Output the [X, Y] coordinate of the center of the cell containing the given text.  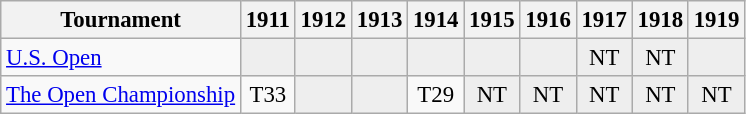
1919 [716, 20]
1917 [604, 20]
T29 [436, 95]
1914 [436, 20]
1916 [548, 20]
1918 [660, 20]
1915 [492, 20]
1911 [268, 20]
1912 [323, 20]
1913 [379, 20]
T33 [268, 95]
The Open Championship [121, 95]
Tournament [121, 20]
U.S. Open [121, 58]
